Find where the given text appears and provide that cell's center as [x, y] coordinate. 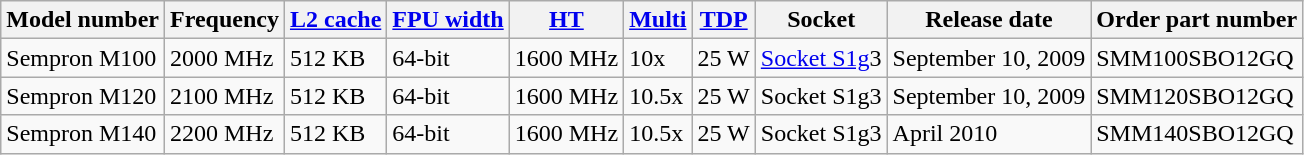
SMM140SBO12GQ [1197, 134]
2000 MHz [224, 58]
L2 cache [335, 20]
Sempron M140 [83, 134]
FPU width [448, 20]
TDP [724, 20]
2100 MHz [224, 96]
SMM100SBO12GQ [1197, 58]
HT [566, 20]
Sempron M100 [83, 58]
10x [658, 58]
Multi [658, 20]
Release date [989, 20]
Model number [83, 20]
Sempron M120 [83, 96]
2200 MHz [224, 134]
SMM120SBO12GQ [1197, 96]
Frequency [224, 20]
Socket [821, 20]
April 2010 [989, 134]
Order part number [1197, 20]
